Search for the cell housing the specified text and yield its [x, y] center coordinate. 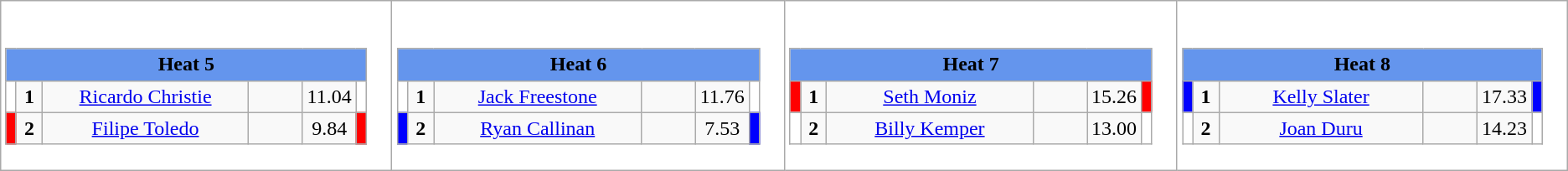
Ryan Callinan [538, 128]
11.76 [722, 96]
Ricardo Christie [145, 96]
Kelly Slater [1321, 96]
Heat 6 [578, 65]
14.23 [1504, 128]
7.53 [722, 128]
Heat 7 [971, 65]
9.84 [329, 128]
15.26 [1114, 96]
17.33 [1504, 96]
Heat 8 [1362, 65]
Heat 7 1 Seth Moniz 15.26 2 Billy Kemper 13.00 [981, 85]
Heat 8 1 Kelly Slater 17.33 2 Joan Duru 14.23 [1372, 85]
Jack Freestone [538, 96]
Seth Moniz [930, 96]
Heat 5 1 Ricardo Christie 11.04 2 Filipe Toledo 9.84 [196, 85]
13.00 [1114, 128]
Heat 6 1 Jack Freestone 11.76 2 Ryan Callinan 7.53 [588, 85]
Billy Kemper [930, 128]
Heat 5 [186, 65]
Joan Duru [1321, 128]
Filipe Toledo [145, 128]
11.04 [329, 96]
